Return (x, y) of the center of cell containing provided text 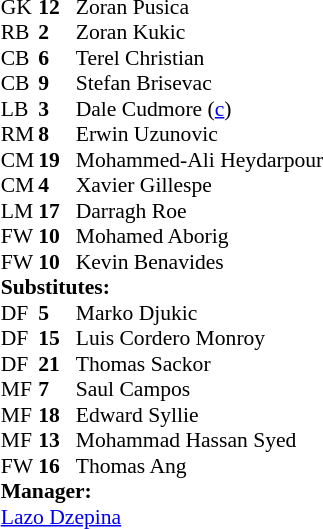
RB (20, 33)
4 (57, 185)
LM (20, 211)
21 (57, 364)
LB (20, 109)
13 (57, 441)
9 (57, 83)
7 (57, 389)
3 (57, 109)
17 (57, 211)
16 (57, 466)
15 (57, 339)
19 (57, 160)
6 (57, 58)
2 (57, 33)
RM (20, 135)
5 (57, 313)
18 (57, 415)
8 (57, 135)
